Determine the (x, y) coordinate at the center of the cell enclosing the given text.  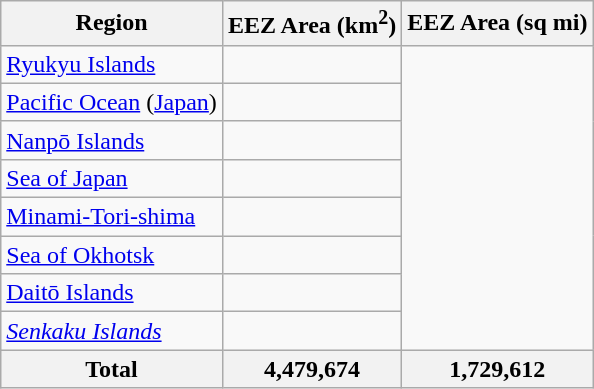
Senkaku Islands (112, 331)
Sea of Okhotsk (112, 255)
Daitō Islands (112, 293)
Sea of Japan (112, 178)
Total (112, 369)
EEZ Area (sq mi) (498, 24)
Minami-Tori-shima (112, 217)
EEZ Area (km2) (312, 24)
Region (112, 24)
Ryukyu Islands (112, 64)
Pacific Ocean (Japan) (112, 102)
1,729,612 (498, 369)
Nanpō Islands (112, 140)
4,479,674 (312, 369)
